Output the [x, y] coordinate of the center of the cell containing the given text.  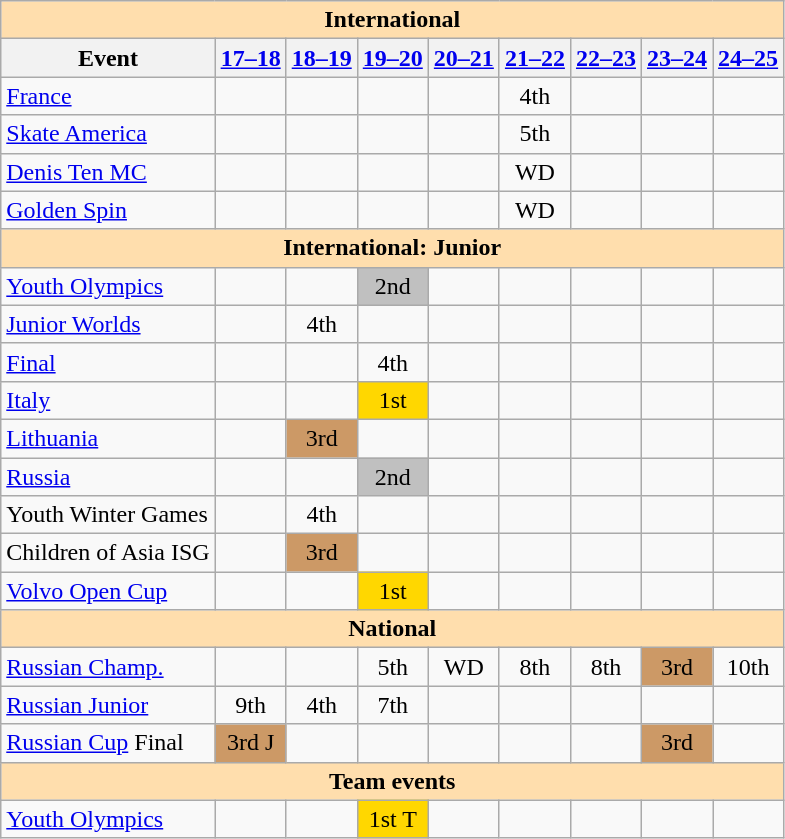
National [392, 629]
19–20 [392, 58]
Russian Junior [108, 705]
Russian Cup Final [108, 743]
Golden Spin [108, 210]
1st T [392, 819]
23–24 [678, 58]
Denis Ten MC [108, 172]
3rd J [250, 743]
Italy [108, 400]
Lithuania [108, 438]
Event [108, 58]
9th [250, 705]
10th [748, 667]
7th [392, 705]
20–21 [464, 58]
France [108, 96]
Russia [108, 477]
Children of Asia ISG [108, 553]
International: Junior [392, 248]
Youth Winter Games [108, 515]
24–25 [748, 58]
Junior Worlds [108, 324]
Volvo Open Cup [108, 591]
Russian Champ. [108, 667]
Skate America [108, 134]
International [392, 20]
21–22 [534, 58]
Team events [392, 781]
Final [108, 362]
22–23 [606, 58]
17–18 [250, 58]
18–19 [322, 58]
